Identify which cell holds the provided text, then report its [X, Y] central coordinate. 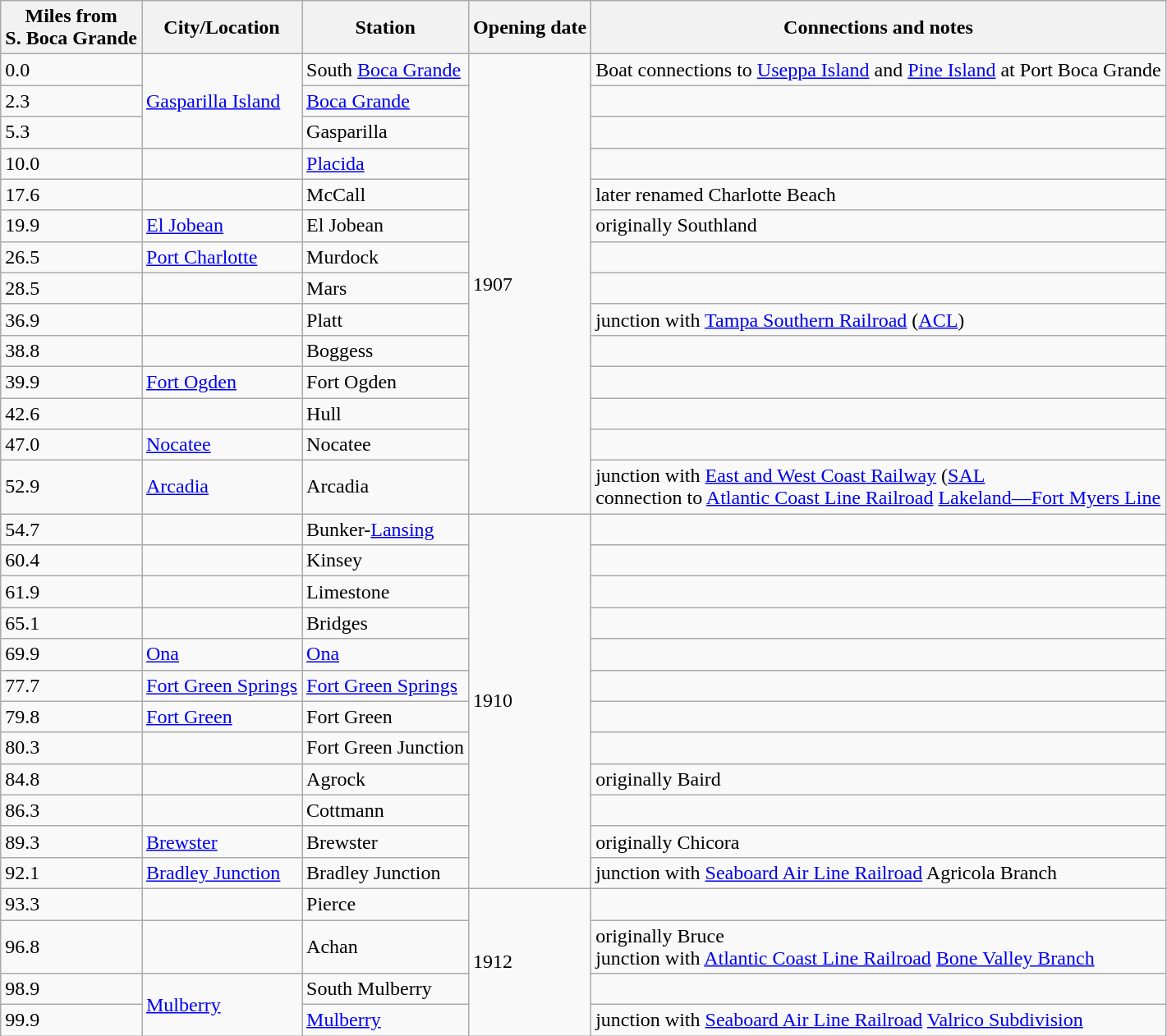
61.9 [71, 592]
Fort Green Junction [386, 748]
60.4 [71, 561]
Boat connections to Useppa Island and Pine Island at Port Boca Grande [879, 70]
Achan [386, 946]
Limestone [386, 592]
Gasparilla Island [222, 101]
26.5 [71, 257]
5.3 [71, 132]
1912 [531, 962]
Mars [386, 288]
Kinsey [386, 561]
47.0 [71, 445]
1907 [531, 284]
38.8 [71, 351]
Connections and notes [879, 28]
Murdock [386, 257]
89.3 [71, 841]
Station [386, 28]
Miles fromS. Boca Grande [71, 28]
80.3 [71, 748]
42.6 [71, 413]
39.9 [71, 382]
99.9 [71, 1020]
Bridges [386, 623]
86.3 [71, 810]
28.5 [71, 288]
17.6 [71, 195]
originally Baird [879, 779]
79.8 [71, 717]
19.9 [71, 226]
Opening date [531, 28]
junction with Seaboard Air Line Railroad Valrico Subdivision [879, 1020]
Platt [386, 319]
Cottmann [386, 810]
Port Charlotte [222, 257]
92.1 [71, 873]
77.7 [71, 685]
Agrock [386, 779]
South Boca Grande [386, 70]
2.3 [71, 101]
junction with East and West Coast Railway (SALconnection to Atlantic Coast Line Railroad Lakeland—Fort Myers Line [879, 488]
93.3 [71, 904]
McCall [386, 195]
originally Brucejunction with Atlantic Coast Line Railroad Bone Valley Branch [879, 946]
1910 [531, 701]
Pierce [386, 904]
98.9 [71, 989]
69.9 [71, 654]
65.1 [71, 623]
Boca Grande [386, 101]
52.9 [71, 488]
96.8 [71, 946]
84.8 [71, 779]
Placida [386, 163]
originally Southland [879, 226]
later renamed Charlotte Beach [879, 195]
36.9 [71, 319]
junction with Seaboard Air Line Railroad Agricola Branch [879, 873]
Boggess [386, 351]
junction with Tampa Southern Railroad (ACL) [879, 319]
Hull [386, 413]
10.0 [71, 163]
0.0 [71, 70]
City/Location [222, 28]
originally Chicora [879, 841]
Bunker-Lansing [386, 529]
South Mulberry [386, 989]
54.7 [71, 529]
Gasparilla [386, 132]
